Identify which cell holds the provided text, then report its (x, y) central coordinate. 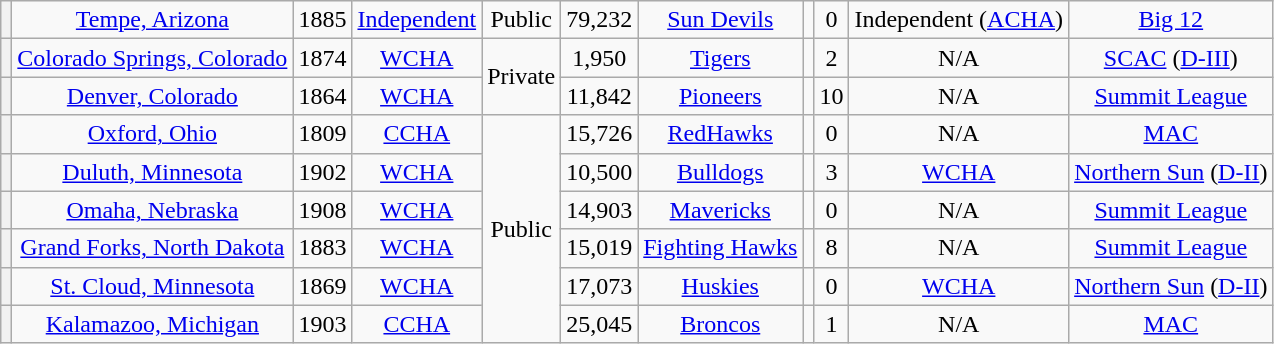
SCAC (D-III) (1171, 58)
Bulldogs (720, 172)
Tigers (720, 58)
Huskies (720, 286)
1903 (322, 324)
8 (832, 248)
1885 (322, 20)
Pioneers (720, 96)
15,019 (600, 248)
11,842 (600, 96)
25,045 (600, 324)
1902 (322, 172)
Independent (417, 20)
17,073 (600, 286)
79,232 (600, 20)
Sun Devils (720, 20)
Oxford, Ohio (152, 134)
2 (832, 58)
10,500 (600, 172)
St. Cloud, Minnesota (152, 286)
Colorado Springs, Colorado (152, 58)
15,726 (600, 134)
14,903 (600, 210)
Kalamazoo, Michigan (152, 324)
Mavericks (720, 210)
1864 (322, 96)
RedHawks (720, 134)
Big 12 (1171, 20)
1869 (322, 286)
1 (832, 324)
3 (832, 172)
1809 (322, 134)
1883 (322, 248)
Denver, Colorado (152, 96)
1874 (322, 58)
Fighting Hawks (720, 248)
1,950 (600, 58)
1908 (322, 210)
Independent (ACHA) (959, 20)
Tempe, Arizona (152, 20)
Private (522, 77)
10 (832, 96)
Broncos (720, 324)
Duluth, Minnesota (152, 172)
Omaha, Nebraska (152, 210)
Grand Forks, North Dakota (152, 248)
